Detect which cell encompasses the target text, then output its (x, y) center coordinate. 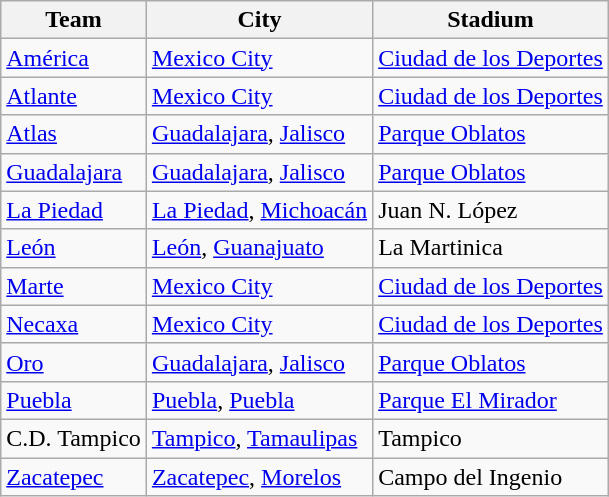
C.D. Tampico (74, 438)
Oro (74, 362)
Stadium (491, 20)
La Piedad (74, 210)
Tampico, Tamaulipas (259, 438)
Zacatepec (74, 477)
Parque El Mirador (491, 400)
América (74, 58)
Zacatepec, Morelos (259, 477)
Atlas (74, 134)
Team (74, 20)
Puebla (74, 400)
Tampico (491, 438)
Atlante (74, 96)
León, Guanajuato (259, 248)
Guadalajara (74, 172)
León (74, 248)
Juan N. López (491, 210)
Marte (74, 286)
Necaxa (74, 324)
Campo del Ingenio (491, 477)
La Piedad, Michoacán (259, 210)
Puebla, Puebla (259, 400)
La Martinica (491, 248)
City (259, 20)
